Extract the [x, y] coordinate from the center of the cell holding the provided text.  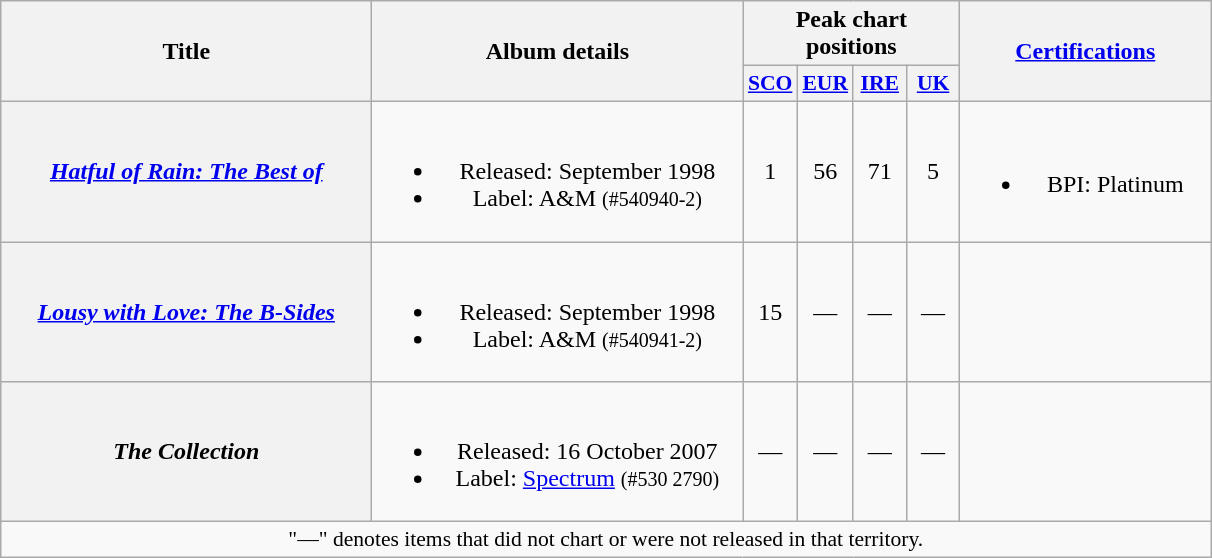
Released: September 1998Label: A&M (#540940-2) [558, 171]
Released: 16 October 2007Label: Spectrum (#530 2790) [558, 452]
Released: September 1998Label: A&M (#540941-2) [558, 312]
SCO [770, 84]
The Collection [186, 452]
56 [825, 171]
UK [932, 84]
1 [770, 171]
Certifications [1086, 52]
5 [932, 171]
Lousy with Love: The B-Sides [186, 312]
Title [186, 52]
IRE [880, 84]
Peak chart positions [852, 34]
71 [880, 171]
Hatful of Rain: The Best of [186, 171]
15 [770, 312]
"—" denotes items that did not chart or were not released in that territory. [606, 540]
BPI: Platinum [1086, 171]
Album details [558, 52]
EUR [825, 84]
